Return the (x, y) coordinate for the center point of the cell that contains the specified text.  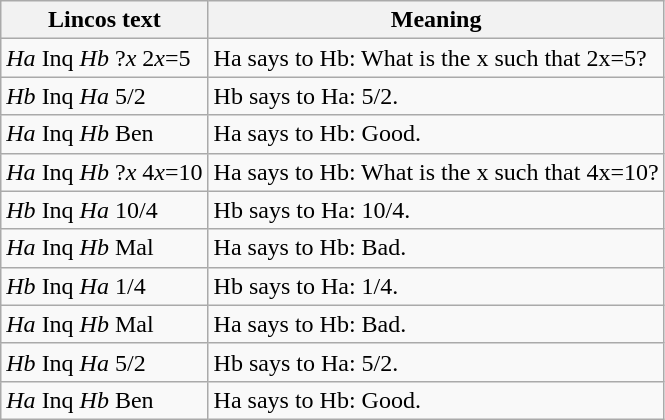
Hb says to Ha: 1/4. (436, 286)
Hb says to Ha: 10/4. (436, 210)
Ha says to Hb: What is the x such that 4x=10? (436, 172)
Ha Inq Hb ?x 2x=5 (104, 58)
Hb Inq Ha 1/4 (104, 286)
Ha Inq Hb ?x 4x=10 (104, 172)
Ha says to Hb: What is the x such that 2x=5? (436, 58)
Meaning (436, 20)
Hb Inq Ha 10/4 (104, 210)
Lincos text (104, 20)
